Find where the given text appears and provide that cell's center as [x, y] coordinate. 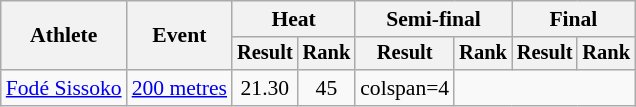
Final [574, 19]
Fodé Sissoko [64, 88]
45 [327, 88]
Semi-final [434, 19]
200 metres [180, 88]
Event [180, 36]
21.30 [265, 88]
colspan=4 [404, 88]
Athlete [64, 36]
Heat [294, 19]
